Identify which cell holds the provided text, then report its [x, y] central coordinate. 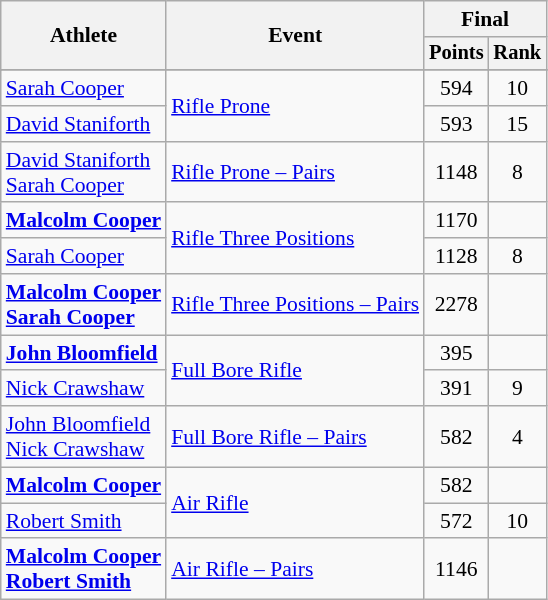
Athlete [84, 36]
Rank [518, 54]
593 [456, 124]
9 [518, 389]
15 [518, 124]
David StaniforthSarah Cooper [84, 172]
1146 [456, 570]
Rifle Prone [295, 106]
Malcolm CooperRobert Smith [84, 570]
Full Bore Rifle [295, 370]
Nick Crawshaw [84, 389]
2278 [456, 304]
Points [456, 54]
572 [456, 521]
John Bloomfield [84, 353]
1170 [456, 221]
Malcolm CooperSarah Cooper [84, 304]
David Staniforth [84, 124]
1128 [456, 256]
Robert Smith [84, 521]
395 [456, 353]
John BloomfieldNick Crawshaw [84, 436]
Full Bore Rifle – Pairs [295, 436]
Rifle Three Positions – Pairs [295, 304]
391 [456, 389]
Air Rifle – Pairs [295, 570]
Final [485, 19]
Event [295, 36]
Rifle Prone – Pairs [295, 172]
Rifle Three Positions [295, 238]
1148 [456, 172]
4 [518, 436]
594 [456, 88]
Air Rifle [295, 504]
